Detect which cell encompasses the target text, then output its [X, Y] center coordinate. 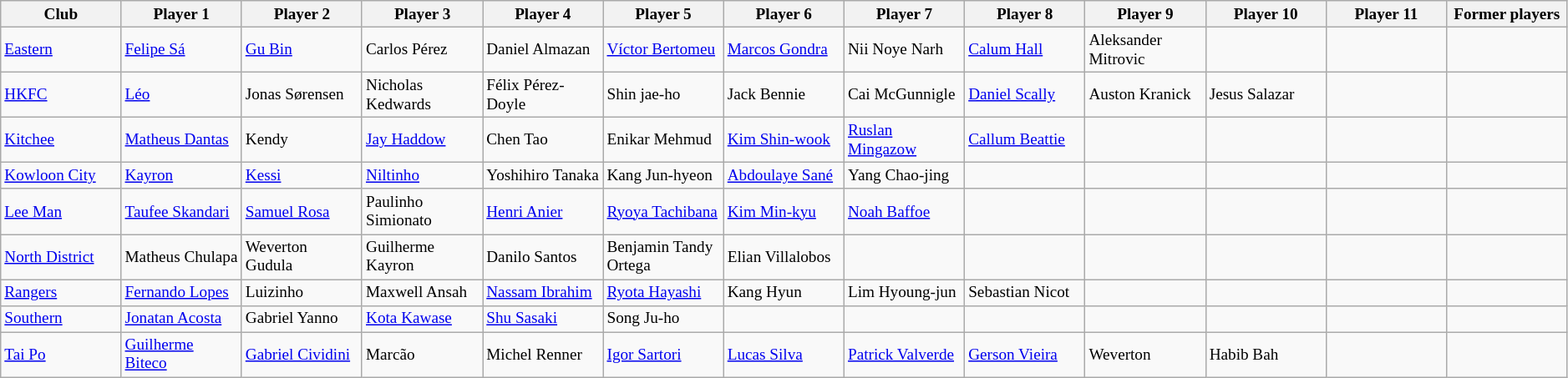
Player 3 [422, 14]
Kitchee [61, 139]
Gabriel Cividini [302, 355]
Kim Shin-wook [784, 139]
Shin jae-ho [663, 94]
Gabriel Yanno [302, 319]
Weverton [1145, 355]
Weverton Gudula [302, 256]
Kayron [181, 176]
Sebastian Nicot [1025, 293]
Fernando Lopes [181, 293]
Calum Hall [1025, 49]
Matheus Chulapa [181, 256]
Eastern [61, 49]
Ruslan Mingazow [904, 139]
Félix Pérez-Doyle [543, 94]
Niltinho [422, 176]
Jonatan Acosta [181, 319]
Kota Kawase [422, 319]
Lee Man [61, 211]
Cai McGunnigle [904, 94]
Nicholas Kedwards [422, 94]
Jay Haddow [422, 139]
Enikar Mehmud [663, 139]
North District [61, 256]
Jesus Salazar [1266, 94]
Kendy [302, 139]
Carlos Pérez [422, 49]
Felipe Sá [181, 49]
Player 6 [784, 14]
Song Ju-ho [663, 319]
Player 10 [1266, 14]
Nassam Ibrahim [543, 293]
Daniel Almazan [543, 49]
Elian Villalobos [784, 256]
Kim Min-kyu [784, 211]
Noah Baffoe [904, 211]
Yoshihiro Tanaka [543, 176]
Southern [61, 319]
Danilo Santos [543, 256]
Ryota Hayashi [663, 293]
Gu Bin [302, 49]
Abdoulaye Sané [784, 176]
Michel Renner [543, 355]
Chen Tao [543, 139]
Former players [1507, 14]
Aleksander Mitrovic [1145, 49]
Club [61, 14]
Auston Kranick [1145, 94]
Kang Jun-hyeon [663, 176]
Player 7 [904, 14]
Tai Po [61, 355]
Samuel Rosa [302, 211]
Callum Beattie [1025, 139]
Henri Anier [543, 211]
Léo [181, 94]
Player 1 [181, 14]
Igor Sartori [663, 355]
Maxwell Ansah [422, 293]
Guilherme Kayron [422, 256]
Player 2 [302, 14]
Lim Hyoung-jun [904, 293]
Luizinho [302, 293]
Kang Hyun [784, 293]
Marcão [422, 355]
Shu Sasaki [543, 319]
Matheus Dantas [181, 139]
Player 5 [663, 14]
Benjamin Tandy Ortega [663, 256]
HKFC [61, 94]
Nii Noye Narh [904, 49]
Patrick Valverde [904, 355]
Taufee Skandari [181, 211]
Guilherme Biteco [181, 355]
Kowloon City [61, 176]
Paulinho Simionato [422, 211]
Marcos Gondra [784, 49]
Rangers [61, 293]
Yang Chao-jing [904, 176]
Kessi [302, 176]
Habib Bah [1266, 355]
Daniel Scally [1025, 94]
Jack Bennie [784, 94]
Gerson Vieira [1025, 355]
Player 9 [1145, 14]
Jonas Sørensen [302, 94]
Player 8 [1025, 14]
Ryoya Tachibana [663, 211]
Víctor Bertomeu [663, 49]
Lucas Silva [784, 355]
Player 11 [1386, 14]
Player 4 [543, 14]
